Return the (X, Y) coordinate for the center point of the cell that contains the specified text.  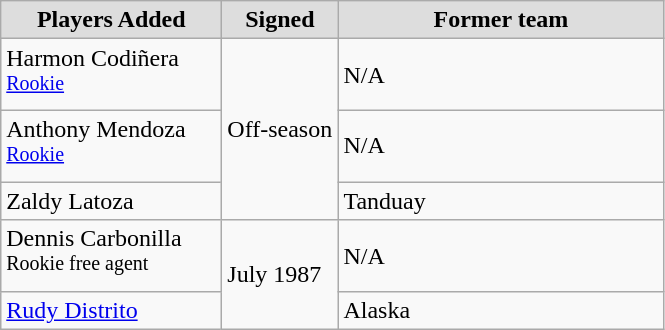
Anthony Mendoza Rookie (112, 146)
Signed (280, 20)
Rudy Distrito (112, 311)
Tanduay (501, 201)
Former team (501, 20)
Alaska (501, 311)
Dennis Carbonilla Rookie free agent (112, 256)
Zaldy Latoza (112, 201)
July 1987 (280, 275)
Harmon Codiñera Rookie (112, 75)
Off-season (280, 130)
Players Added (112, 20)
